Extract the (x, y) coordinate from the center of the cell holding the provided text.  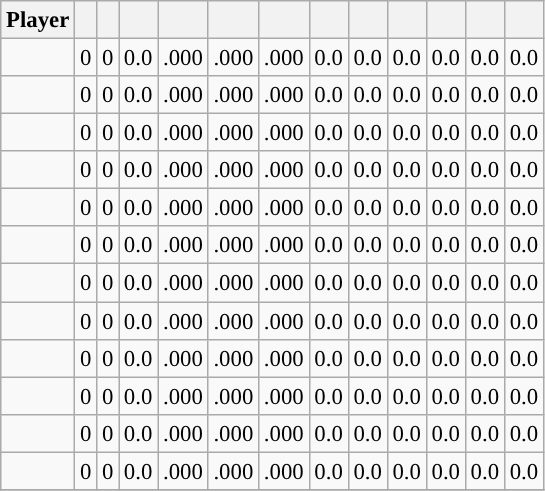
Player (38, 20)
